Determine the [x, y] coordinate at the center of the cell enclosing the given text.  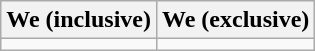
We (exclusive) [235, 20]
We (inclusive) [79, 20]
